Search for the cell housing the specified text and yield its [x, y] center coordinate. 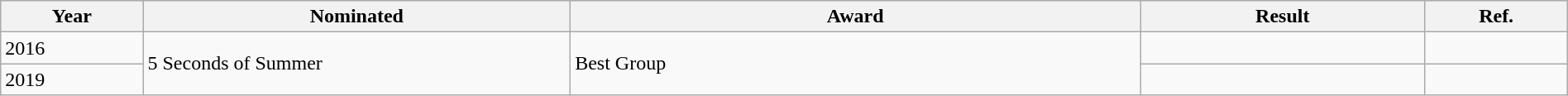
Result [1283, 17]
5 Seconds of Summer [357, 64]
2019 [72, 79]
Award [855, 17]
Ref. [1496, 17]
Year [72, 17]
Best Group [855, 64]
2016 [72, 48]
Nominated [357, 17]
